For the text-containing cell, return its midpoint in [x, y] coordinate format. 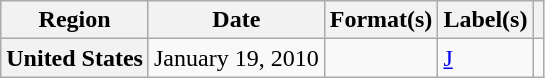
January 19, 2010 [236, 58]
Format(s) [381, 20]
Label(s) [486, 20]
Date [236, 20]
Region [75, 20]
J [486, 58]
United States [75, 58]
